Return the (x, y) coordinate for the center point of the cell that contains the specified text.  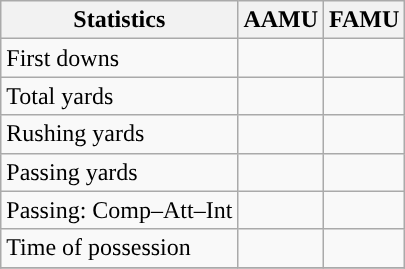
AAMU (281, 20)
Time of possession (120, 248)
FAMU (364, 20)
First downs (120, 58)
Passing yards (120, 172)
Rushing yards (120, 134)
Total yards (120, 96)
Passing: Comp–Att–Int (120, 210)
Statistics (120, 20)
